Scan for the cell matching the given text and deliver its (x, y) coordinate at center. 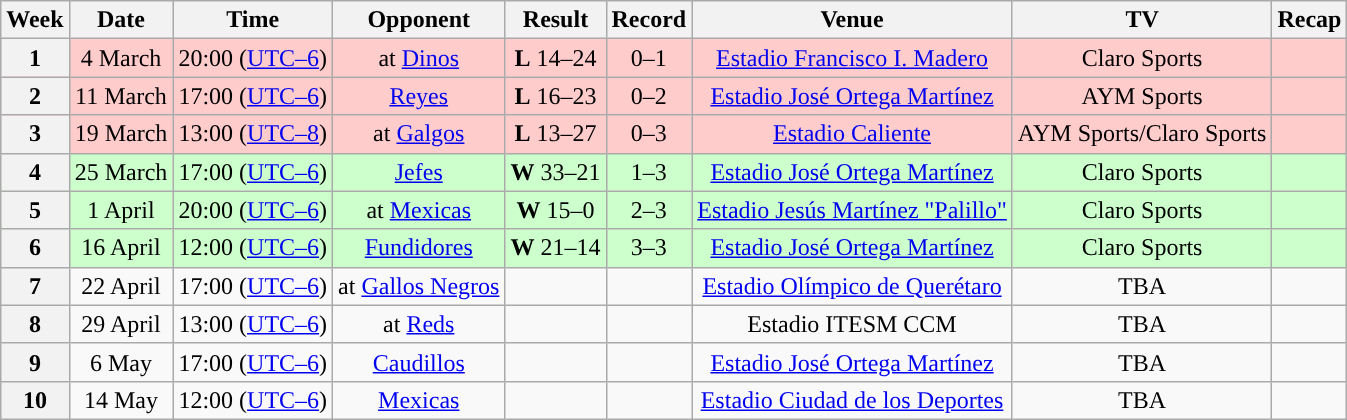
0–2 (649, 96)
7 (35, 286)
0–3 (649, 134)
AYM Sports (1142, 96)
Date (121, 20)
Estadio Caliente (852, 134)
1 April (121, 210)
1–3 (649, 172)
2–3 (649, 210)
8 (35, 324)
11 March (121, 96)
19 March (121, 134)
Time (253, 20)
Estadio Ciudad de los Deportes (852, 400)
L 14–24 (556, 58)
16 April (121, 248)
AYM Sports/Claro Sports (1142, 134)
13:00 (UTC–8) (253, 134)
TV (1142, 20)
Recap (1310, 20)
4 March (121, 58)
at Gallos Negros (419, 286)
1 (35, 58)
Week (35, 20)
10 (35, 400)
W 33–21 (556, 172)
Record (649, 20)
L 16–23 (556, 96)
Venue (852, 20)
2 (35, 96)
L 13–27 (556, 134)
Reyes (419, 96)
29 April (121, 324)
Estadio ITESM CCM (852, 324)
0–1 (649, 58)
Opponent (419, 20)
Estadio Olímpico de Querétaro (852, 286)
Caudillos (419, 362)
Jefes (419, 172)
Fundidores (419, 248)
Estadio Jesús Martínez "Palillo" (852, 210)
4 (35, 172)
22 April (121, 286)
3–3 (649, 248)
14 May (121, 400)
Estadio Francisco I. Madero (852, 58)
25 March (121, 172)
Mexicas (419, 400)
at Galgos (419, 134)
at Dinos (419, 58)
at Mexicas (419, 210)
3 (35, 134)
W 15–0 (556, 210)
at Reds (419, 324)
W 21–14 (556, 248)
13:00 (UTC–6) (253, 324)
Result (556, 20)
9 (35, 362)
5 (35, 210)
6 May (121, 362)
6 (35, 248)
